Output the (X, Y) coordinate of the center of the cell containing the given text.  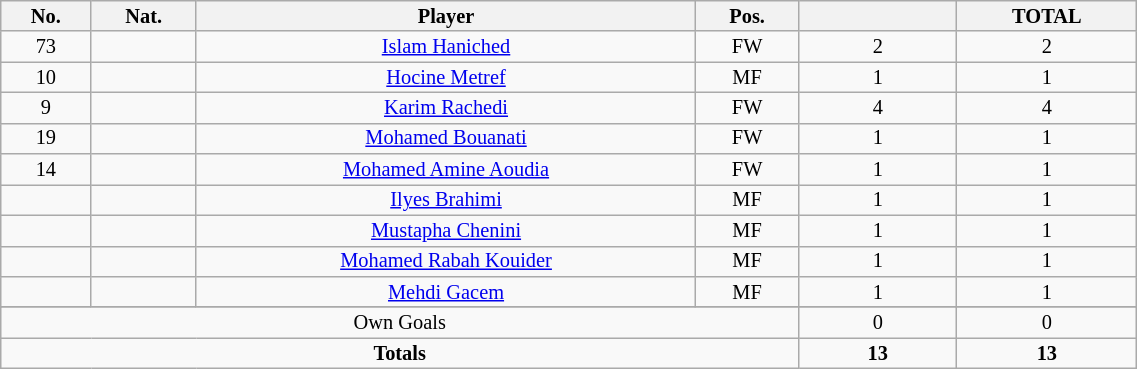
Karim Rachedi (446, 108)
Mohamed Bouanati (446, 138)
Mustapha Chenini (446, 230)
Mohamed Rabah Kouider (446, 262)
Player (446, 16)
Hocine Metref (446, 78)
Pos. (748, 16)
Own Goals (400, 322)
Islam Haniched (446, 46)
Mohamed Amine Aoudia (446, 170)
Mehdi Gacem (446, 292)
TOTAL (1047, 16)
19 (46, 138)
Totals (400, 354)
No. (46, 16)
9 (46, 108)
Nat. (144, 16)
14 (46, 170)
10 (46, 78)
73 (46, 46)
Ilyes Brahimi (446, 200)
